Pinpoint the cell where the given text exists, returning its [X, Y] midpoint coordinate. 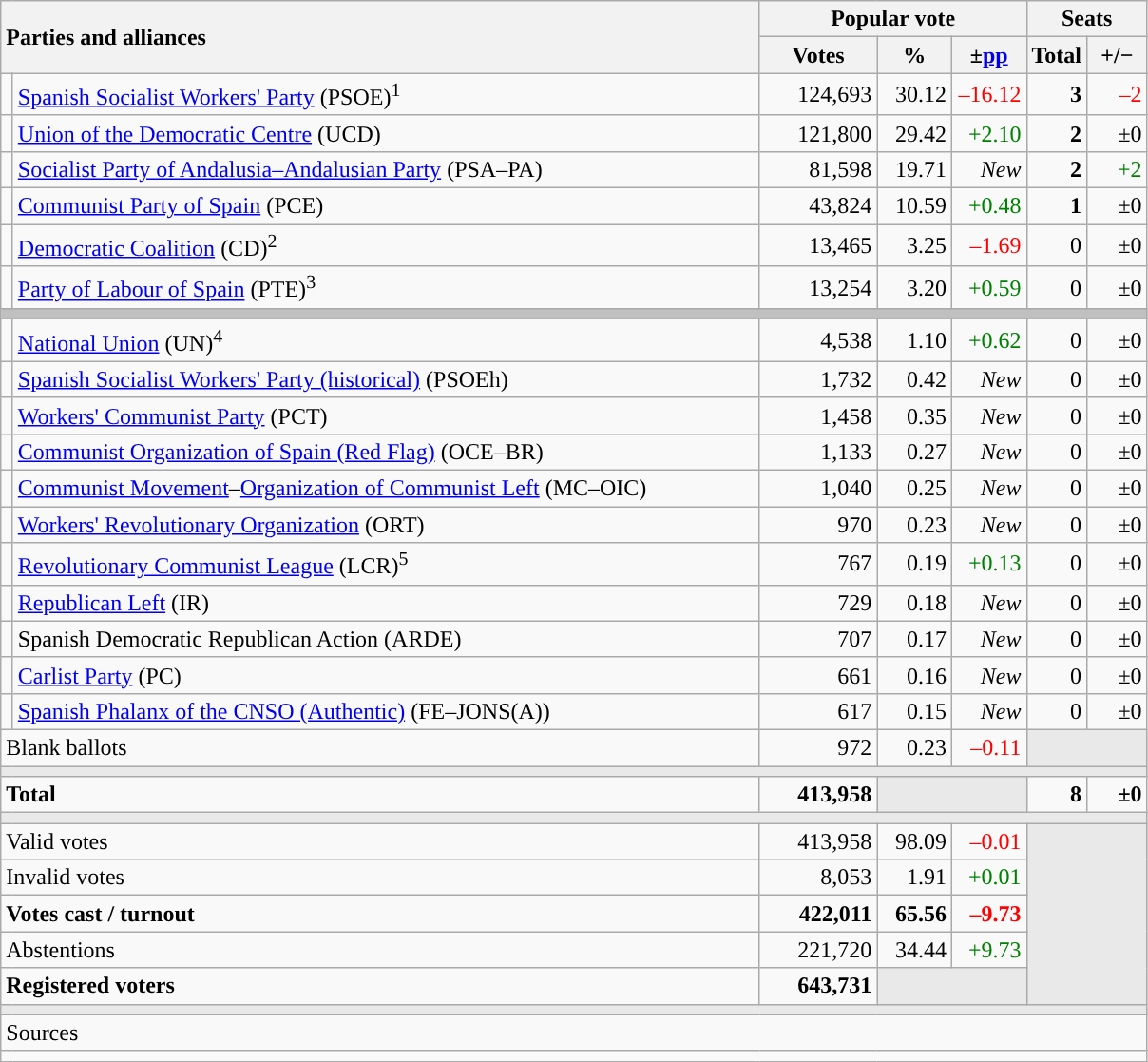
Workers' Communist Party (PCT) [386, 415]
+/− [1118, 55]
Workers' Revolutionary Organization (ORT) [386, 525]
972 [818, 747]
0.15 [914, 711]
1.10 [914, 340]
Sources [574, 1033]
0.16 [914, 675]
617 [818, 711]
221,720 [818, 950]
65.56 [914, 914]
0.42 [914, 379]
0.35 [914, 415]
767 [818, 565]
8 [1057, 795]
Parties and alliances [380, 37]
43,824 [818, 206]
+0.59 [988, 287]
+2.10 [988, 133]
3 [1057, 95]
3.25 [914, 245]
Spanish Democratic Republican Action (ARDE) [386, 639]
+0.13 [988, 565]
643,731 [818, 986]
1.91 [914, 878]
Blank ballots [380, 747]
729 [818, 603]
Union of the Democratic Centre (UCD) [386, 133]
0.19 [914, 565]
Valid votes [380, 841]
Republican Left (IR) [386, 603]
Communist Organization of Spain (Red Flag) (OCE–BR) [386, 452]
–0.01 [988, 841]
Revolutionary Communist League (LCR)5 [386, 565]
+0.01 [988, 878]
–2 [1118, 95]
1 [1057, 206]
Registered voters [380, 986]
124,693 [818, 95]
Votes cast / turnout [380, 914]
29.42 [914, 133]
10.59 [914, 206]
661 [818, 675]
–0.11 [988, 747]
1,458 [818, 415]
Communist Party of Spain (PCE) [386, 206]
+9.73 [988, 950]
1,133 [818, 452]
0.17 [914, 639]
+0.48 [988, 206]
Invalid votes [380, 878]
Seats [1087, 19]
98.09 [914, 841]
+0.62 [988, 340]
Spanish Socialist Workers' Party (PSOE)1 [386, 95]
30.12 [914, 95]
3.20 [914, 287]
0.18 [914, 603]
121,800 [818, 133]
Communist Movement–Organization of Communist Left (MC–OIC) [386, 489]
13,465 [818, 245]
0.25 [914, 489]
–9.73 [988, 914]
34.44 [914, 950]
Spanish Phalanx of the CNSO (Authentic) (FE–JONS(A)) [386, 711]
Party of Labour of Spain (PTE)3 [386, 287]
422,011 [818, 914]
1,732 [818, 379]
0.27 [914, 452]
% [914, 55]
±pp [988, 55]
19.71 [914, 169]
4,538 [818, 340]
970 [818, 525]
81,598 [818, 169]
Popular vote [893, 19]
National Union (UN)4 [386, 340]
+2 [1118, 169]
8,053 [818, 878]
1,040 [818, 489]
–16.12 [988, 95]
Abstentions [380, 950]
Spanish Socialist Workers' Party (historical) (PSOEh) [386, 379]
Carlist Party (PC) [386, 675]
Democratic Coalition (CD)2 [386, 245]
Socialist Party of Andalusia–Andalusian Party (PSA–PA) [386, 169]
–1.69 [988, 245]
707 [818, 639]
13,254 [818, 287]
Votes [818, 55]
